Determine the (X, Y) coordinate at the center of the cell enclosing the given text.  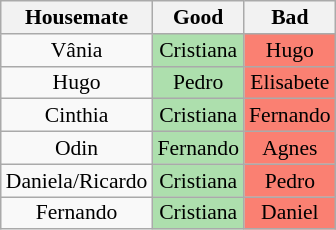
Bad (290, 18)
Elisabete (290, 82)
Housemate (77, 18)
Good (198, 18)
Cinthia (77, 116)
Daniel (290, 214)
Daniela/Ricardo (77, 180)
Agnes (290, 148)
Vânia (77, 50)
Odin (77, 148)
